Locate the cell with the specified text and output its (x, y) center coordinate. 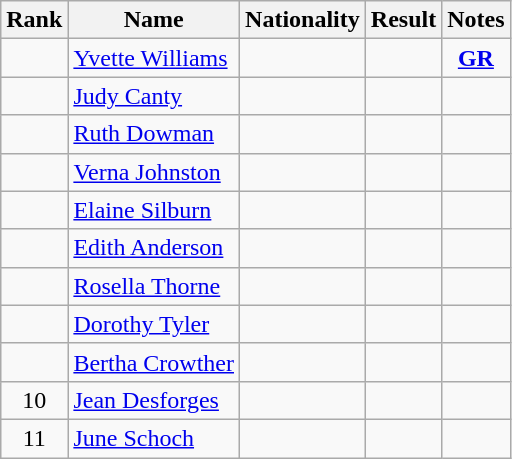
June Schoch (154, 438)
Elaine Silburn (154, 210)
Yvette Williams (154, 58)
10 (34, 400)
Rosella Thorne (154, 286)
Judy Canty (154, 96)
Verna Johnston (154, 172)
11 (34, 438)
Jean Desforges (154, 400)
Edith Anderson (154, 248)
Rank (34, 20)
Nationality (303, 20)
GR (476, 58)
Notes (476, 20)
Result (403, 20)
Bertha Crowther (154, 362)
Ruth Dowman (154, 134)
Dorothy Tyler (154, 324)
Name (154, 20)
